Provide the [X, Y] coordinate of the cell's center where the given text is located.  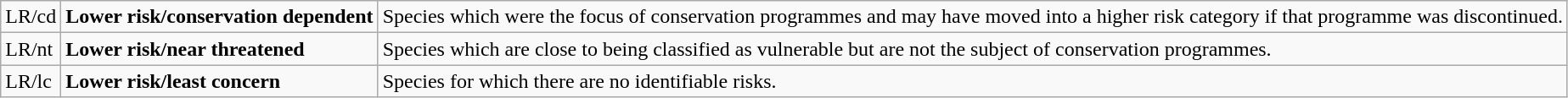
Species which were the focus of conservation programmes and may have moved into a higher risk category if that programme was discontinued. [973, 17]
LR/nt [31, 49]
Species for which there are no identifiable risks. [973, 81]
Lower risk/conservation dependent [219, 17]
LR/cd [31, 17]
Lower risk/near threatened [219, 49]
LR/lc [31, 81]
Species which are close to being classified as vulnerable but are not the subject of conservation programmes. [973, 49]
Lower risk/least concern [219, 81]
